Pinpoint the cell where the given text exists, returning its [X, Y] midpoint coordinate. 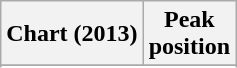
Peakposition [189, 34]
Chart (2013) [72, 34]
